Locate the cell with the specified text and output its [X, Y] center coordinate. 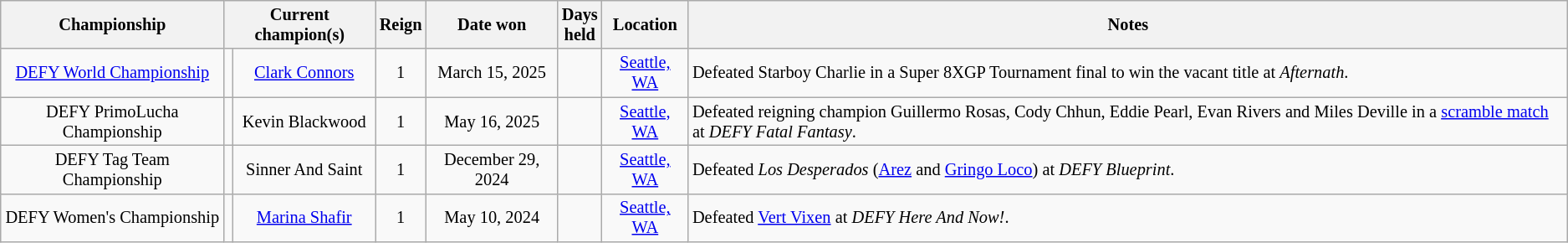
DEFY World Championship [112, 73]
Marina Shafir [304, 218]
Notes [1128, 24]
DEFY Tag Team Championship [112, 169]
March 15, 2025 [492, 73]
Clark Connors [304, 73]
December 29, 2024 [492, 169]
Sinner And Saint [304, 169]
Daysheld [580, 24]
Date won [492, 24]
Current champion(s) [299, 24]
Championship [112, 24]
Reign [401, 24]
DEFY Women's Championship [112, 218]
DEFY PrimoLucha Championship [112, 121]
May 10, 2024 [492, 218]
Kevin Blackwood [304, 121]
Defeated reigning champion Guillermo Rosas, Cody Chhun, Eddie Pearl, Evan Rivers and Miles Deville in a scramble match at DEFY Fatal Fantasy. [1128, 121]
May 16, 2025 [492, 121]
Defeated Vert Vixen at DEFY Here And Now!. [1128, 218]
Defeated Los Desperados (Arez and Gringo Loco) at DEFY Blueprint. [1128, 169]
Defeated Starboy Charlie in a Super 8XGP Tournament final to win the vacant title at Afternath. [1128, 73]
Location [646, 24]
